Extract the (X, Y) coordinate from the center of the cell holding the provided text.  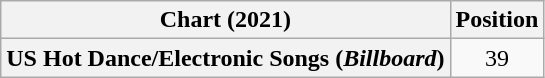
39 (497, 58)
Chart (2021) (226, 20)
US Hot Dance/Electronic Songs (Billboard) (226, 58)
Position (497, 20)
